Extract the (x, y) coordinate from the center of the cell holding the provided text.  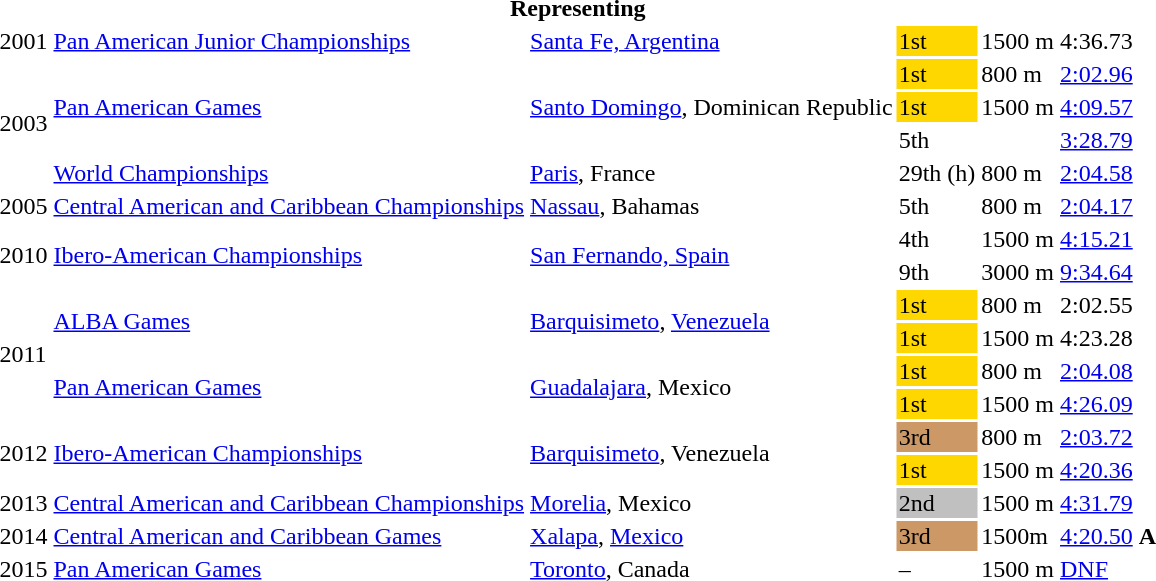
San Fernando, Spain (712, 256)
Morelia, Mexico (712, 503)
2nd (937, 503)
ALBA Games (289, 322)
Pan American Junior Championships (289, 41)
Paris, France (712, 173)
29th (h) (937, 173)
3000 m (1018, 272)
Santo Domingo, Dominican Republic (712, 107)
Nassau, Bahamas (712, 206)
World Championships (289, 173)
Santa Fe, Argentina (712, 41)
9th (937, 272)
1500m (1018, 536)
4th (937, 239)
Guadalajara, Mexico (712, 388)
Xalapa, Mexico (712, 536)
Central American and Caribbean Games (289, 536)
